Identify which cell holds the provided text, then report its [x, y] central coordinate. 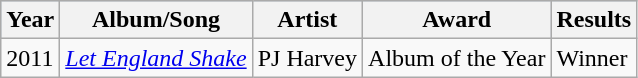
Year [30, 20]
Album/Song [156, 20]
Award [457, 20]
Winner [594, 58]
Results [594, 20]
2011 [30, 58]
Let England Shake [156, 58]
PJ Harvey [307, 58]
Artist [307, 20]
Album of the Year [457, 58]
